Find where the given text appears and provide that cell's center as (X, Y) coordinate. 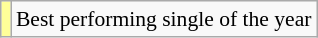
Best performing single of the year (164, 19)
